From the cell containing the given text, extract its center point as (X, Y) coordinate. 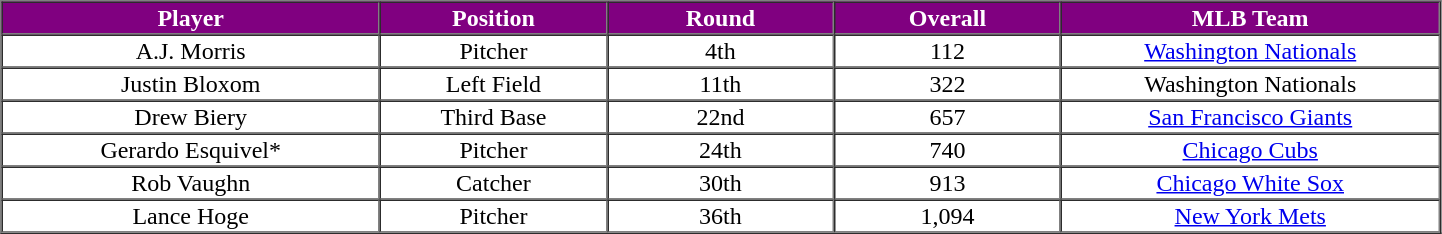
New York Mets (1250, 216)
A.J. Morris (191, 50)
Chicago Cubs (1250, 150)
1,094 (948, 216)
913 (948, 182)
Drew Biery (191, 116)
24th (720, 150)
Gerardo Esquivel* (191, 150)
36th (720, 216)
MLB Team (1250, 18)
Overall (948, 18)
657 (948, 116)
Catcher (494, 182)
112 (948, 50)
Rob Vaughn (191, 182)
Round (720, 18)
Third Base (494, 116)
30th (720, 182)
Position (494, 18)
322 (948, 84)
Chicago White Sox (1250, 182)
Left Field (494, 84)
22nd (720, 116)
Lance Hoge (191, 216)
Player (191, 18)
4th (720, 50)
San Francisco Giants (1250, 116)
Justin Bloxom (191, 84)
11th (720, 84)
740 (948, 150)
